Scan for the cell matching the given text and deliver its (x, y) coordinate at center. 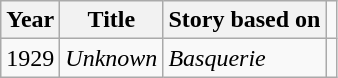
Unknown (112, 58)
Title (112, 20)
Year (30, 20)
1929 (30, 58)
Story based on (244, 20)
Basquerie (244, 58)
